For the text-containing cell, return its midpoint in (X, Y) coordinate format. 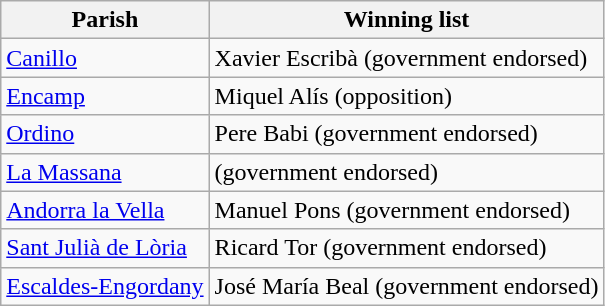
Ricard Tor (government endorsed) (406, 248)
Winning list (406, 20)
Escaldes-Engordany (105, 286)
(government endorsed) (406, 172)
Parish (105, 20)
Pere Babi (government endorsed) (406, 134)
José María Beal (government endorsed) (406, 286)
Ordino (105, 134)
Miquel Alís (opposition) (406, 96)
Andorra la Vella (105, 210)
Encamp (105, 96)
Xavier Escribà (government endorsed) (406, 58)
Manuel Pons (government endorsed) (406, 210)
Canillo (105, 58)
La Massana (105, 172)
Sant Julià de Lòria (105, 248)
